From the cell containing the given text, extract its center point as [X, Y] coordinate. 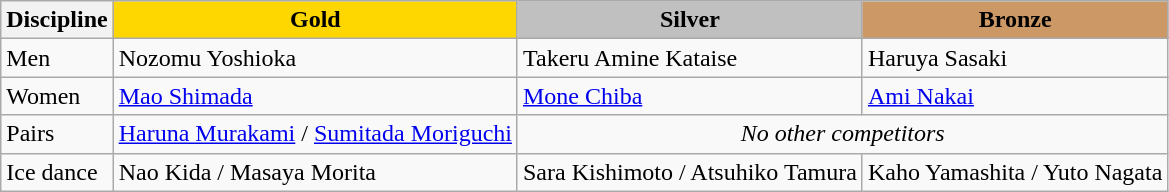
Nozomu Yoshioka [315, 58]
Sara Kishimoto / Atsuhiko Tamura [690, 172]
Men [57, 58]
No other competitors [842, 134]
Bronze [1014, 20]
Kaho Yamashita / Yuto Nagata [1014, 172]
Silver [690, 20]
Mao Shimada [315, 96]
Ami Nakai [1014, 96]
Gold [315, 20]
Ice dance [57, 172]
Takeru Amine Kataise [690, 58]
Haruya Sasaki [1014, 58]
Women [57, 96]
Mone Chiba [690, 96]
Nao Kida / Masaya Morita [315, 172]
Pairs [57, 134]
Haruna Murakami / Sumitada Moriguchi [315, 134]
Discipline [57, 20]
